Locate the cell with the specified text and output its (X, Y) center coordinate. 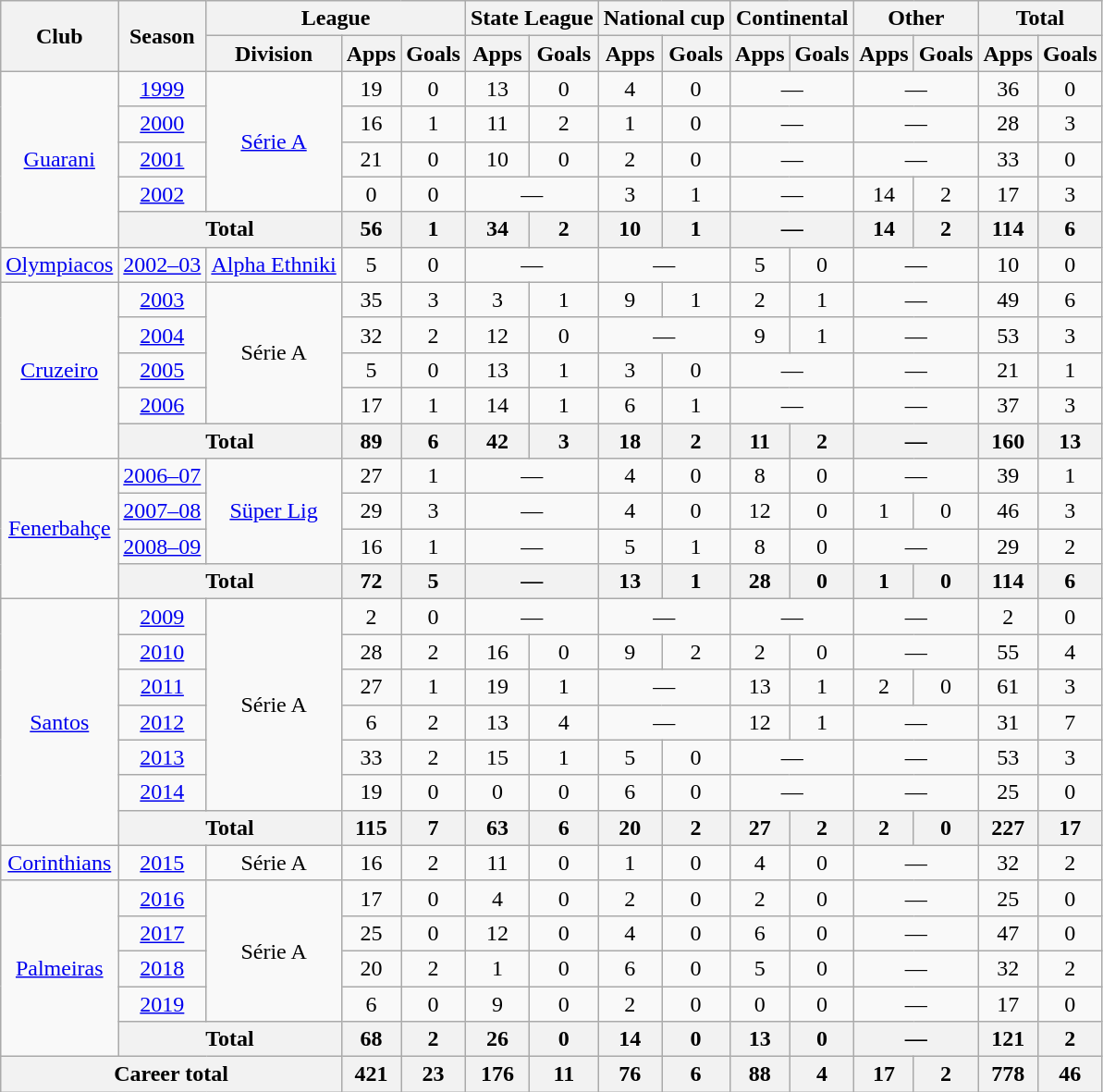
37 (1008, 405)
2004 (163, 335)
Cruzeiro (59, 370)
421 (371, 1074)
Alpha Ethniki (274, 264)
1999 (163, 89)
Olympiacos (59, 264)
47 (1008, 933)
2009 (163, 617)
34 (497, 229)
2002 (163, 194)
2008–09 (163, 546)
2014 (163, 792)
Continental (792, 18)
2018 (163, 968)
55 (1008, 652)
89 (371, 441)
Guarani (59, 159)
18 (630, 441)
Fenerbahçe (59, 529)
63 (497, 828)
26 (497, 1039)
227 (1008, 828)
League (337, 18)
2001 (163, 159)
61 (1008, 687)
778 (1008, 1074)
2019 (163, 1003)
2017 (163, 933)
2015 (163, 863)
Season (163, 36)
39 (1008, 476)
160 (1008, 441)
2006–07 (163, 476)
42 (497, 441)
2013 (163, 757)
56 (371, 229)
2005 (163, 370)
49 (1008, 300)
76 (630, 1074)
88 (760, 1074)
2010 (163, 652)
2006 (163, 405)
2012 (163, 722)
31 (1008, 722)
23 (434, 1074)
68 (371, 1039)
Club (59, 36)
15 (497, 757)
72 (371, 582)
Palmeiras (59, 968)
35 (371, 300)
Other (916, 18)
Santos (59, 722)
State League (532, 18)
2000 (163, 124)
2007–08 (163, 511)
36 (1008, 89)
121 (1008, 1039)
Division (274, 54)
176 (497, 1074)
Career total (172, 1074)
Süper Lig (274, 511)
2016 (163, 898)
2003 (163, 300)
115 (371, 828)
2011 (163, 687)
National cup (664, 18)
2002–03 (163, 264)
Corinthians (59, 863)
